Capture the cell that displays the provided text and extract its [X, Y] central coordinate. 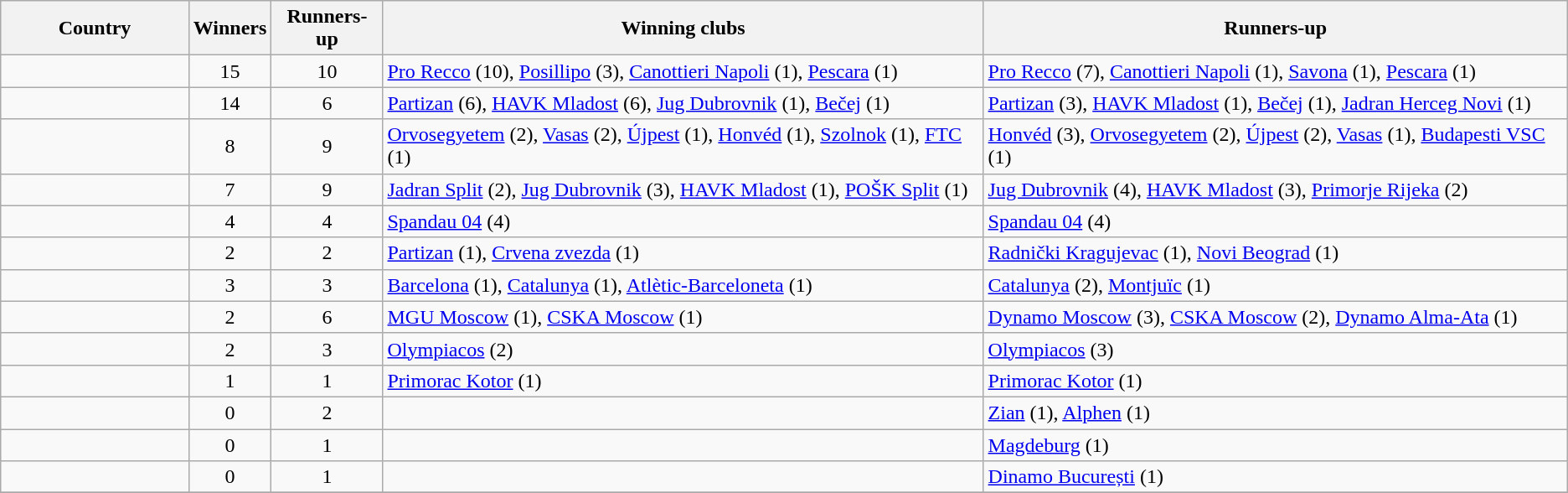
Olympiacos (2) [683, 349]
Orvosegyetem (2), Vasas (2), Újpest (1), Honvéd (1), Szolnok (1), FTC (1) [683, 146]
8 [230, 146]
Country [95, 29]
10 [327, 71]
Dynamo Moscow (3), CSKA Moscow (2), Dynamo Alma-Ata (1) [1275, 317]
MGU Moscow (1), CSKA Moscow (1) [683, 317]
Olympiacos (3) [1275, 349]
Barcelona (1), Catalunya (1), Atlètic-Barceloneta (1) [683, 285]
Jug Dubrovnik (4), HAVK Mladost (3), Primorje Rijeka (2) [1275, 189]
15 [230, 71]
14 [230, 103]
Magdeburg (1) [1275, 445]
Pro Recco (7), Canottieri Napoli (1), Savona (1), Pescara (1) [1275, 71]
Pro Recco (10), Posillipo (3), Canottieri Napoli (1), Pescara (1) [683, 71]
Winning clubs [683, 29]
Winners [230, 29]
7 [230, 189]
Radnički Kragujevac (1), Novi Beograd (1) [1275, 253]
Jadran Split (2), Jug Dubrovnik (3), HAVK Mladost (1), POŠK Split (1) [683, 189]
Partizan (6), HAVK Mladost (6), Jug Dubrovnik (1), Bečej (1) [683, 103]
Dinamo București (1) [1275, 477]
Catalunya (2), Montjuïc (1) [1275, 285]
Honvéd (3), Orvosegyetem (2), Újpest (2), Vasas (1), Budapesti VSC (1) [1275, 146]
Partizan (1), Crvena zvezda (1) [683, 253]
Partizan (3), HAVK Mladost (1), Bečej (1), Jadran Herceg Novi (1) [1275, 103]
Zian (1), Alphen (1) [1275, 413]
